For the text-containing cell, return its midpoint in [X, Y] coordinate format. 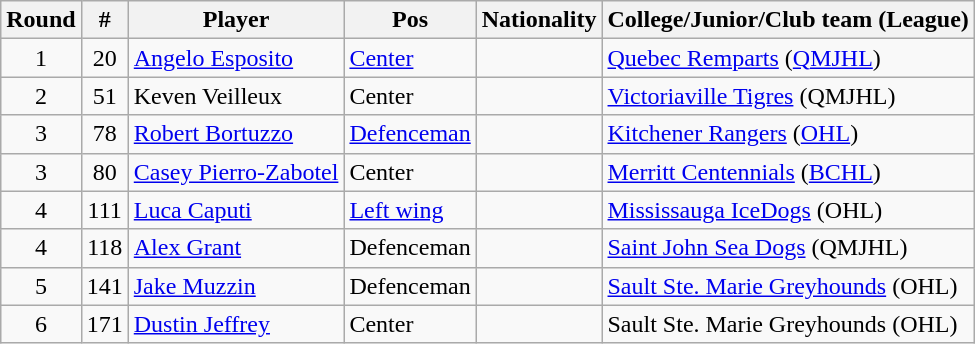
# [104, 20]
Saint John Sea Dogs (QMJHL) [788, 248]
Mississauga IceDogs (OHL) [788, 210]
2 [41, 96]
College/Junior/Club team (League) [788, 20]
Alex Grant [236, 248]
80 [104, 172]
Pos [410, 20]
Merritt Centennials (BCHL) [788, 172]
20 [104, 58]
118 [104, 248]
Angelo Esposito [236, 58]
Keven Veilleux [236, 96]
Casey Pierro-Zabotel [236, 172]
Robert Bortuzzo [236, 134]
Luca Caputi [236, 210]
Dustin Jeffrey [236, 324]
171 [104, 324]
Kitchener Rangers (OHL) [788, 134]
111 [104, 210]
Nationality [539, 20]
Quebec Remparts (QMJHL) [788, 58]
Victoriaville Tigres (QMJHL) [788, 96]
6 [41, 324]
Round [41, 20]
Left wing [410, 210]
Jake Muzzin [236, 286]
5 [41, 286]
141 [104, 286]
78 [104, 134]
51 [104, 96]
Player [236, 20]
1 [41, 58]
